Extract the (X, Y) coordinate from the center of the cell holding the provided text.  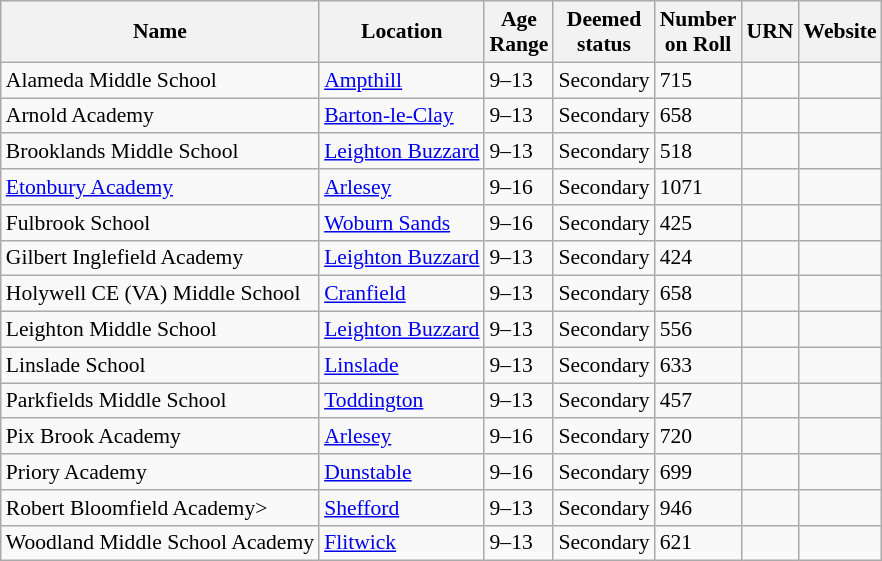
Robert Bloomfield Academy> (160, 508)
Etonbury Academy (160, 187)
Dunstable (402, 472)
Name (160, 32)
518 (698, 152)
Woodland Middle School Academy (160, 543)
URN (770, 32)
Barton-le-Clay (402, 116)
Gilbert Inglefield Academy (160, 258)
633 (698, 365)
Website (840, 32)
Cranfield (402, 294)
Holywell CE (VA) Middle School (160, 294)
715 (698, 80)
720 (698, 437)
Woburn Sands (402, 223)
Ampthill (402, 80)
AgeRange (518, 32)
424 (698, 258)
Deemedstatus (604, 32)
Pix Brook Academy (160, 437)
Parkfields Middle School (160, 401)
Location (402, 32)
Brooklands Middle School (160, 152)
Linslade School (160, 365)
1071 (698, 187)
Shefford (402, 508)
Priory Academy (160, 472)
Fulbrook School (160, 223)
Alameda Middle School (160, 80)
699 (698, 472)
Toddington (402, 401)
Linslade (402, 365)
Leighton Middle School (160, 330)
621 (698, 543)
556 (698, 330)
946 (698, 508)
Numberon Roll (698, 32)
Flitwick (402, 543)
Arnold Academy (160, 116)
457 (698, 401)
425 (698, 223)
